Identify which cell holds the provided text, then report its (x, y) central coordinate. 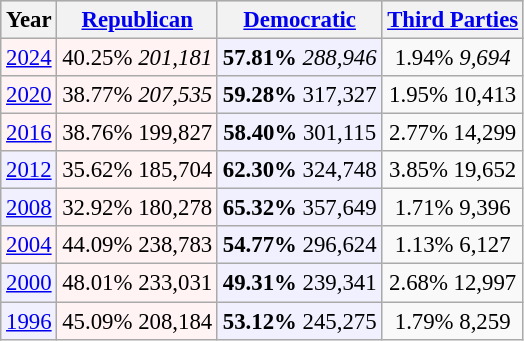
32.92% 180,278 (138, 208)
2020 (29, 95)
48.01% 233,031 (138, 283)
40.25% 201,181 (138, 58)
2024 (29, 58)
49.31% 239,341 (299, 283)
Republican (138, 20)
2016 (29, 133)
44.09% 238,783 (138, 245)
1.79% 8,259 (453, 321)
2000 (29, 283)
2008 (29, 208)
65.32% 357,649 (299, 208)
2012 (29, 170)
38.76% 199,827 (138, 133)
1.71% 9,396 (453, 208)
Year (29, 20)
2004 (29, 245)
2.68% 12,997 (453, 283)
35.62% 185,704 (138, 170)
3.85% 19,652 (453, 170)
45.09% 208,184 (138, 321)
57.81% 288,946 (299, 58)
54.77% 296,624 (299, 245)
2.77% 14,299 (453, 133)
1996 (29, 321)
Third Parties (453, 20)
Democratic (299, 20)
59.28% 317,327 (299, 95)
1.95% 10,413 (453, 95)
53.12% 245,275 (299, 321)
58.40% 301,115 (299, 133)
38.77% 207,535 (138, 95)
62.30% 324,748 (299, 170)
1.94% 9,694 (453, 58)
1.13% 6,127 (453, 245)
